Identify which cell holds the provided text, then report its [x, y] central coordinate. 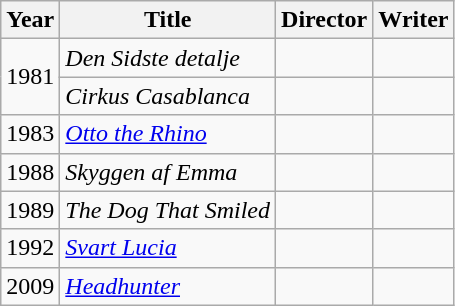
1989 [30, 210]
Headhunter [168, 286]
Svart Lucia [168, 248]
Director [324, 20]
1988 [30, 172]
Skyggen af Emma [168, 172]
Writer [414, 20]
1983 [30, 134]
Year [30, 20]
1992 [30, 248]
Cirkus Casablanca [168, 96]
2009 [30, 286]
Title [168, 20]
Otto the Rhino [168, 134]
Den Sidste detalje [168, 58]
The Dog That Smiled [168, 210]
1981 [30, 77]
